Provide the [x, y] coordinate of the cell's center where the given text is located.  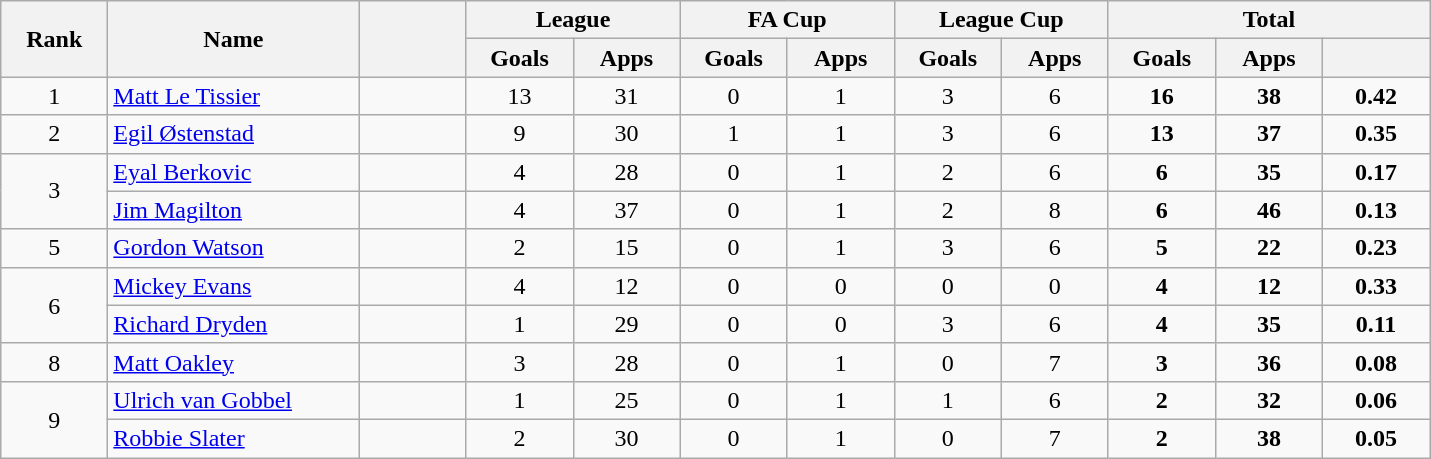
Matt Le Tissier [234, 96]
29 [626, 324]
Matt Oakley [234, 362]
0.33 [1376, 286]
Rank [54, 39]
0.11 [1376, 324]
0.06 [1376, 400]
League Cup [1001, 20]
Egil Østenstad [234, 134]
0.35 [1376, 134]
Richard Dryden [234, 324]
0.23 [1376, 248]
36 [1268, 362]
Total [1268, 20]
0.13 [1376, 210]
0.08 [1376, 362]
0.05 [1376, 438]
Robbie Slater [234, 438]
0.17 [1376, 172]
League [573, 20]
Gordon Watson [234, 248]
Jim Magilton [234, 210]
31 [626, 96]
22 [1268, 248]
16 [1162, 96]
Eyal Berkovic [234, 172]
46 [1268, 210]
32 [1268, 400]
0.42 [1376, 96]
Name [234, 39]
Mickey Evans [234, 286]
Ulrich van Gobbel [234, 400]
FA Cup [787, 20]
25 [626, 400]
15 [626, 248]
